From the cell containing the given text, extract its center point as (X, Y) coordinate. 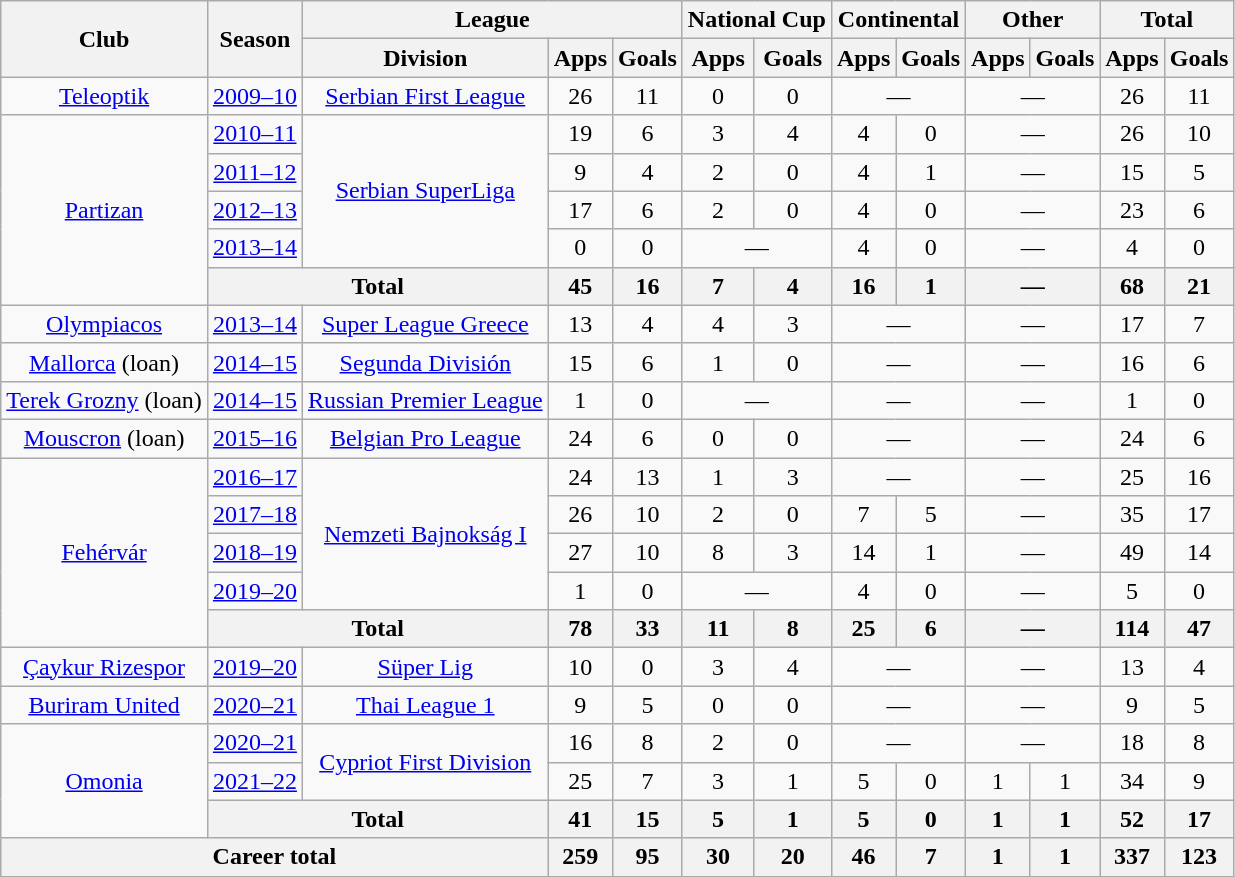
Fehérvár (104, 553)
2021–22 (254, 781)
Career total (274, 857)
123 (1199, 857)
Russian Premier League (425, 400)
41 (580, 819)
337 (1132, 857)
Serbian First League (425, 96)
Buriram United (104, 705)
League (492, 20)
Segunda División (425, 362)
68 (1132, 286)
Division (425, 58)
47 (1199, 629)
259 (580, 857)
Thai League 1 (425, 705)
21 (1199, 286)
Cypriot First Division (425, 762)
34 (1132, 781)
2018–19 (254, 553)
Super League Greece (425, 324)
20 (793, 857)
19 (580, 134)
2015–16 (254, 438)
30 (718, 857)
95 (648, 857)
National Cup (756, 20)
Teleoptik (104, 96)
23 (1132, 210)
49 (1132, 553)
Other (1033, 20)
52 (1132, 819)
27 (580, 553)
Çaykur Rizespor (104, 667)
Mouscron (loan) (104, 438)
2011–12 (254, 172)
2010–11 (254, 134)
78 (580, 629)
Olympiacos (104, 324)
35 (1132, 515)
2017–18 (254, 515)
Terek Grozny (loan) (104, 400)
Omonia (104, 781)
114 (1132, 629)
2012–13 (254, 210)
2016–17 (254, 477)
33 (648, 629)
Serbian SuperLiga (425, 191)
Nemzeti Bajnokság I (425, 534)
Continental (898, 20)
18 (1132, 743)
2009–10 (254, 96)
45 (580, 286)
46 (863, 857)
Belgian Pro League (425, 438)
Partizan (104, 210)
Süper Lig (425, 667)
Mallorca (loan) (104, 362)
Season (254, 39)
Club (104, 39)
